Identify which cell holds the provided text, then report its [X, Y] central coordinate. 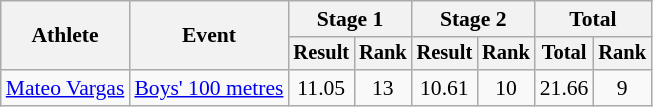
Event [208, 36]
Boys' 100 metres [208, 88]
Athlete [66, 36]
Stage 2 [474, 19]
11.05 [321, 88]
13 [383, 88]
10 [506, 88]
Stage 1 [350, 19]
Mateo Vargas [66, 88]
10.61 [445, 88]
21.66 [564, 88]
9 [622, 88]
